Determine the [X, Y] coordinate at the center of the cell enclosing the given text.  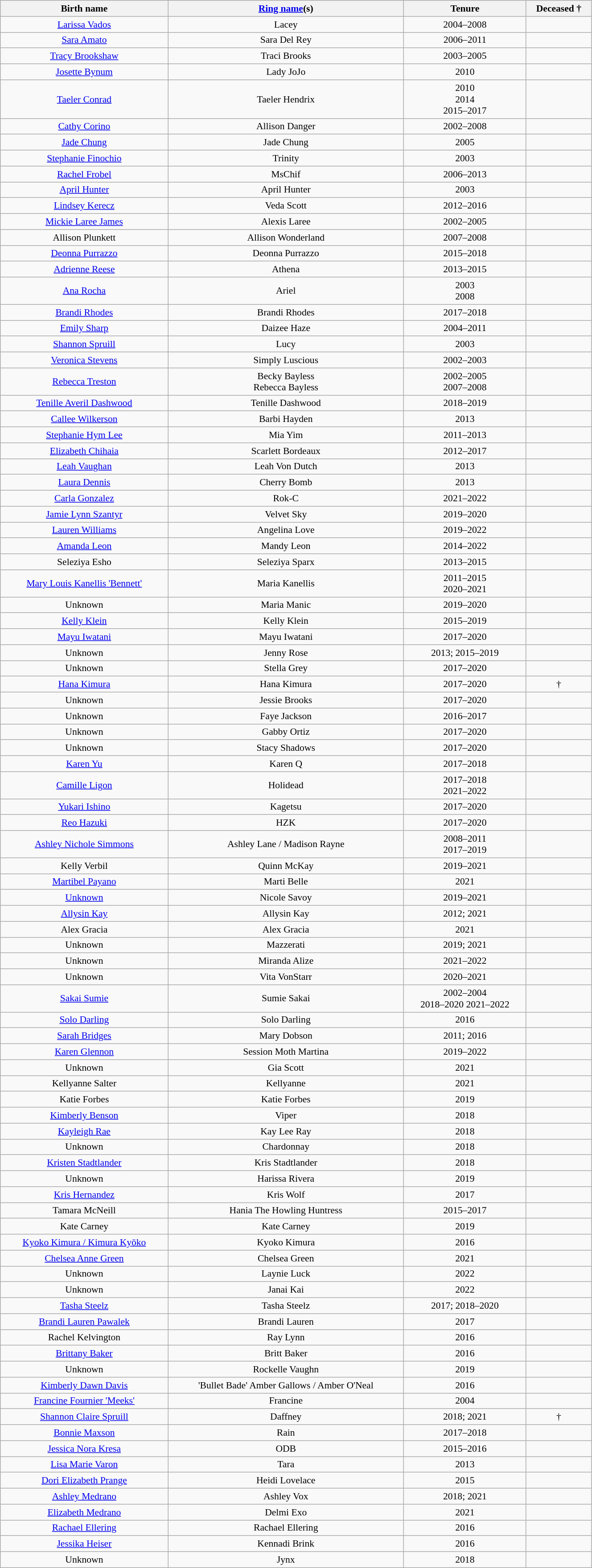
Lisa Marie Varon [84, 1465]
Deceased † [559, 8]
2015–2017 [465, 1211]
Stephanie Hym Lee [84, 435]
Kellyanne Salter [84, 1084]
Brandi Lauren Pawalek [84, 1322]
Amanda Leon [84, 546]
2002–2005 [465, 222]
2008–20112017–2019 [465, 844]
Kimberly Dawn Davis [84, 1385]
Elizabeth Medrano [84, 1512]
2012–2016 [465, 206]
Karen Yu [84, 764]
Birth name [84, 8]
Leah Von Dutch [286, 467]
'Bullet Bade' Amber Gallows / Amber O'Neal [286, 1385]
Mary Dobson [286, 1036]
2020–2021 [465, 977]
Daizee Haze [286, 328]
Stacy Shadows [286, 748]
Jessika Heiser [84, 1544]
Gia Scott [286, 1068]
20032008 [465, 291]
Marti Belle [286, 882]
Mickie Laree James [84, 222]
Rachel Frobel [84, 174]
2015–2019 [465, 621]
Rachel Kelvington [84, 1338]
Kelly Verbil [84, 866]
2004–2011 [465, 328]
Bonnie Maxson [84, 1433]
2013; 2015–2019 [465, 653]
Ashley Vox [286, 1496]
2002–20052007–2008 [465, 381]
Mazzerati [286, 945]
Callee Wilkerson [84, 419]
Allison Plunkett [84, 237]
2011–2013 [465, 435]
HZK [286, 823]
Kyoko Kimura [286, 1242]
2002–2003 [465, 360]
Jessica Nora Kresa [84, 1449]
Sara Del Rey [286, 40]
Sarah Bridges [84, 1036]
Veronica Stevens [84, 360]
Kimberly Benson [84, 1115]
2004 [465, 1401]
Sara Amato [84, 40]
2002–2008 [465, 127]
Janai Kai [286, 1290]
Mary Louis Kanellis 'Bennett' [84, 584]
Cathy Corino [84, 127]
Athena [286, 270]
Lacey [286, 25]
Rockelle Vaughn [286, 1369]
Simply Luscious [286, 360]
Gabby Ortiz [286, 732]
Ana Rocha [84, 291]
Taeler Hendrix [286, 99]
2017; 2018–2020 [465, 1306]
Laynie Luck [286, 1274]
2006–2011 [465, 40]
2010 [465, 72]
Kris Stadtlander [286, 1163]
Leah Vaughan [84, 467]
Session Moth Martina [286, 1052]
Taeler Conrad [84, 99]
Lucy [286, 344]
Holidead [286, 785]
Rain [286, 1433]
2018–2019 [465, 403]
Jynx [286, 1560]
Sakai Sumie [84, 998]
2012; 2021 [465, 913]
Tenille Dashwood [286, 403]
Chardonnay [286, 1147]
2006–2013 [465, 174]
Brittany Baker [84, 1354]
Carla Gonzalez [84, 499]
Emily Sharp [84, 328]
Stephanie Finochio [84, 158]
Tenure [465, 8]
Lindsey Kerecz [84, 206]
MsChif [286, 174]
Tenille Averil Dashwood [84, 403]
Becky BaylessRebecca Bayless [286, 381]
Shannon Claire Spruill [84, 1417]
Barbi Hayden [286, 419]
2014–2022 [465, 546]
Chelsea Green [286, 1258]
2005 [465, 143]
Allison Wonderland [286, 237]
Shannon Spruill [84, 344]
Martibel Payano [84, 882]
ODB [286, 1449]
Trinity [286, 158]
Elizabeth Chihaia [84, 451]
2004–2008 [465, 25]
Miranda Alize [286, 961]
Kellyanne [286, 1084]
Daffney [286, 1417]
Allison Danger [286, 127]
2015–2016 [465, 1449]
Lauren Williams [84, 530]
Karen Q [286, 764]
Kennadi Brink [286, 1544]
2015–2018 [465, 254]
Mandy Leon [286, 546]
Viper [286, 1115]
Nicole Savoy [286, 898]
2002–20042018–2020 2021–2022 [465, 998]
2017–20182021–2022 [465, 785]
Kris Hernandez [84, 1195]
Faye Jackson [286, 716]
Stella Grey [286, 668]
Ashley Nichole Simmons [84, 844]
2015 [465, 1481]
Delmi Exo [286, 1512]
Dori Elizabeth Prange [84, 1481]
Kyoko Kimura / Kimura Kyōko [84, 1242]
Harissa Rivera [286, 1179]
Tracy Brookshaw [84, 56]
Maria Kanellis [286, 584]
Reo Hazuki [84, 823]
Tara [286, 1465]
Kagetsu [286, 807]
Francine Fournier 'Meeks' [84, 1401]
Maria Manic [286, 605]
Brandi Lauren [286, 1322]
Ring name(s) [286, 8]
Hania The Howling Huntress [286, 1211]
Josette Bynum [84, 72]
Karen Glennon [84, 1052]
Ariel [286, 291]
Yukari Ishino [84, 807]
201020142015–2017 [465, 99]
2007–2008 [465, 237]
2003–2005 [465, 56]
Ray Lynn [286, 1338]
Kris Wolf [286, 1195]
Ashley Lane / Madison Rayne [286, 844]
Quinn McKay [286, 866]
Kayleigh Rae [84, 1131]
Kay Lee Ray [286, 1131]
Jenny Rose [286, 653]
Kristen Stadtlander [84, 1163]
Angelina Love [286, 530]
Velvet Sky [286, 514]
Rebecca Treston [84, 381]
Jessie Brooks [286, 700]
Tamara McNeill [84, 1211]
2012–2017 [465, 451]
Seleziya Sparx [286, 562]
Adrienne Reese [84, 270]
2011–20152020–2021 [465, 584]
Lady JoJo [286, 72]
Cherry Bomb [286, 483]
Francine [286, 1401]
Chelsea Anne Green [84, 1258]
2016–2017 [465, 716]
Sumie Sakai [286, 998]
Larissa Vados [84, 25]
Camille Ligon [84, 785]
Mia Yim [286, 435]
Britt Baker [286, 1354]
Ashley Medrano [84, 1496]
Veda Scott [286, 206]
2011; 2016 [465, 1036]
2019; 2021 [465, 945]
Heidi Lovelace [286, 1481]
Alexis Laree [286, 222]
Jamie Lynn Szantyr [84, 514]
Seleziya Esho [84, 562]
Traci Brooks [286, 56]
Scarlett Bordeaux [286, 451]
Rok-C [286, 499]
Laura Dennis [84, 483]
Vita VonStarr [286, 977]
